Capture the cell that displays the provided text and extract its [x, y] central coordinate. 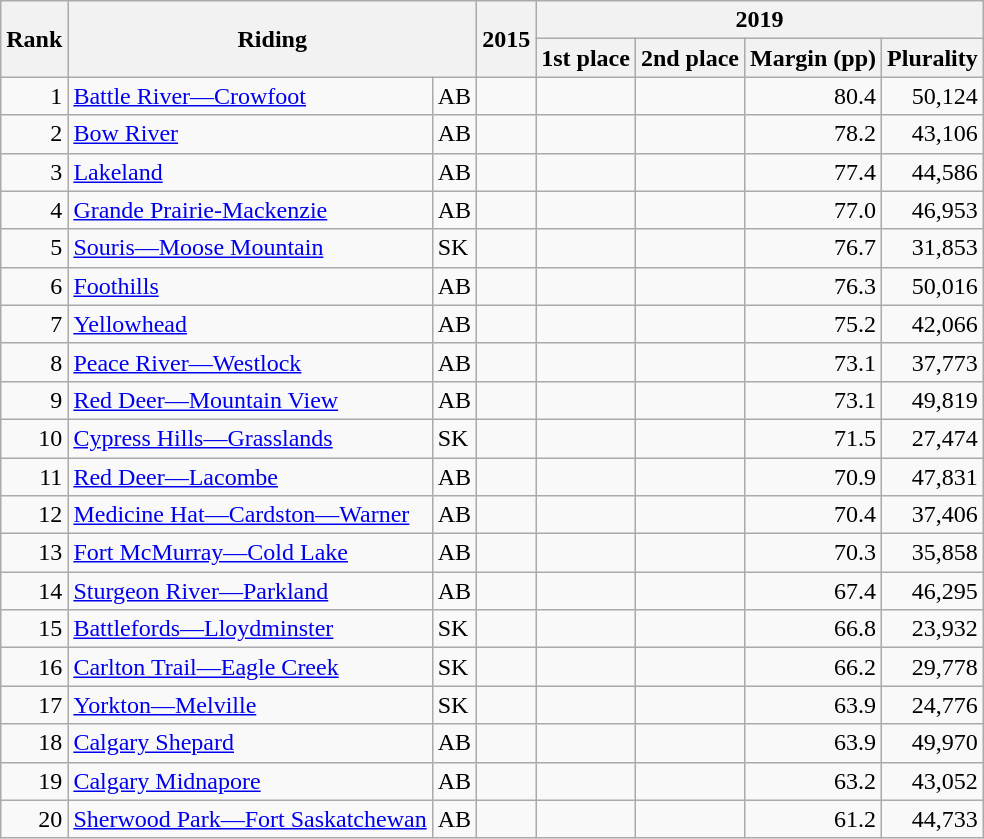
67.4 [812, 591]
Battlefords—Lloydminster [250, 629]
17 [34, 705]
46,295 [933, 591]
37,406 [933, 515]
44,733 [933, 819]
46,953 [933, 210]
66.8 [812, 629]
Calgary Shepard [250, 743]
80.4 [812, 96]
43,106 [933, 134]
Sturgeon River—Parkland [250, 591]
70.9 [812, 477]
Sherwood Park—Fort Saskatchewan [250, 819]
37,773 [933, 362]
4 [34, 210]
9 [34, 400]
3 [34, 172]
78.2 [812, 134]
Bow River [250, 134]
2nd place [690, 58]
1 [34, 96]
Plurality [933, 58]
70.4 [812, 515]
Peace River—Westlock [250, 362]
49,819 [933, 400]
Cypress Hills—Grasslands [250, 438]
66.2 [812, 667]
2019 [760, 20]
77.0 [812, 210]
35,858 [933, 553]
Red Deer—Mountain View [250, 400]
24,776 [933, 705]
20 [34, 819]
13 [34, 553]
14 [34, 591]
63.2 [812, 781]
Yellowhead [250, 324]
16 [34, 667]
76.7 [812, 248]
1st place [586, 58]
77.4 [812, 172]
43,052 [933, 781]
2015 [506, 39]
12 [34, 515]
27,474 [933, 438]
Calgary Midnapore [250, 781]
Grande Prairie-Mackenzie [250, 210]
71.5 [812, 438]
10 [34, 438]
Souris—Moose Mountain [250, 248]
50,016 [933, 286]
50,124 [933, 96]
29,778 [933, 667]
49,970 [933, 743]
6 [34, 286]
18 [34, 743]
44,586 [933, 172]
23,932 [933, 629]
15 [34, 629]
8 [34, 362]
Margin (pp) [812, 58]
Fort McMurray—Cold Lake [250, 553]
7 [34, 324]
19 [34, 781]
Battle River—Crowfoot [250, 96]
5 [34, 248]
Lakeland [250, 172]
Yorkton—Melville [250, 705]
Riding [272, 39]
61.2 [812, 819]
47,831 [933, 477]
75.2 [812, 324]
11 [34, 477]
31,853 [933, 248]
Medicine Hat—Cardston—Warner [250, 515]
Foothills [250, 286]
42,066 [933, 324]
76.3 [812, 286]
2 [34, 134]
70.3 [812, 553]
Rank [34, 39]
Carlton Trail—Eagle Creek [250, 667]
Red Deer—Lacombe [250, 477]
